From the cell containing the given text, extract its center point as [X, Y] coordinate. 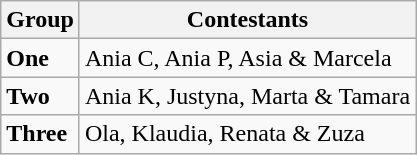
Ola, Klaudia, Renata & Zuza [247, 134]
Group [40, 20]
Ania C, Ania P, Asia & Marcela [247, 58]
Two [40, 96]
Ania K, Justyna, Marta & Tamara [247, 96]
Contestants [247, 20]
One [40, 58]
Three [40, 134]
